Scan for the cell matching the given text and deliver its (X, Y) coordinate at center. 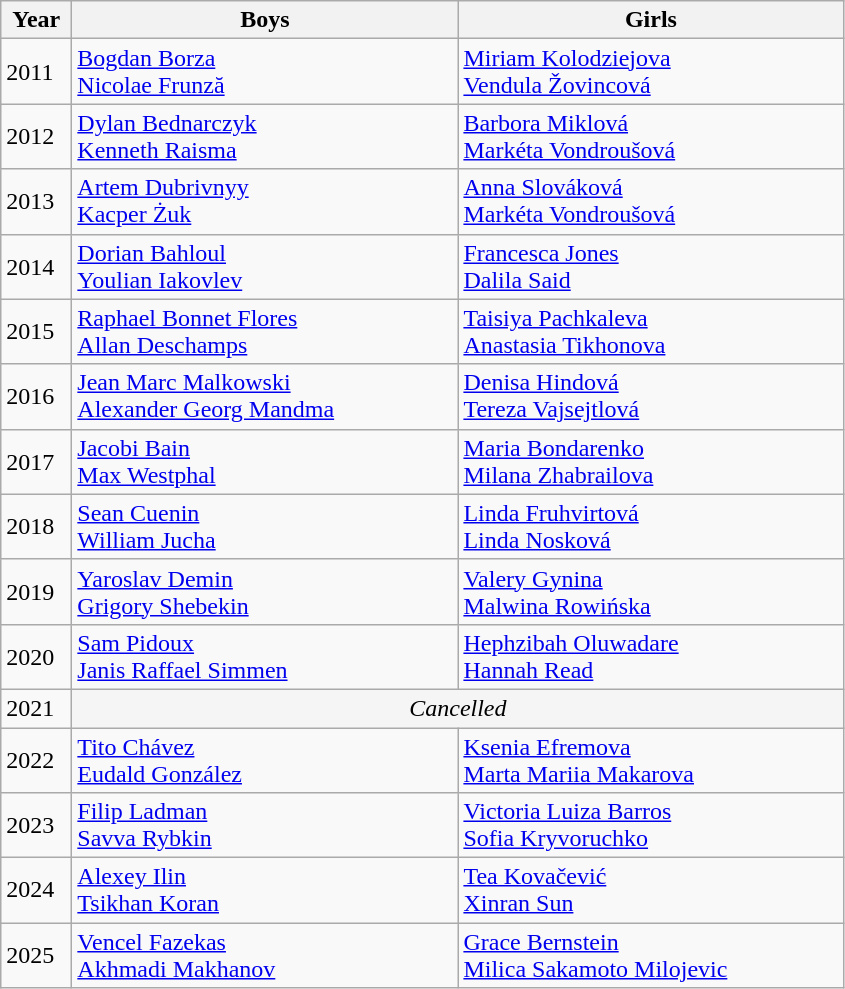
Girls (651, 20)
2013 (36, 202)
Jean Marc Malkowski Alexander Georg Mandma (265, 396)
2017 (36, 462)
Miriam Kolodziejova Vendula Žovincová (651, 72)
Ksenia Efremova Marta Mariia Makarova (651, 760)
2022 (36, 760)
2012 (36, 136)
Boys (265, 20)
Sean Cuenin William Jucha (265, 526)
Linda Fruhvirtová Linda Nosková (651, 526)
2011 (36, 72)
Victoria Luiza Barros Sofia Kryvoruchko (651, 826)
Dylan Bednarczyk Kenneth Raisma (265, 136)
Tito Chávez Eudald González (265, 760)
Valery Gynina Malwina Rowińska (651, 592)
2015 (36, 332)
Alexey Ilin Tsikhan Koran (265, 890)
Dorian Bahloul Youlian Iakovlev (265, 266)
Hephzibah Oluwadare Hannah Read (651, 656)
Maria Bondarenko Milana Zhabrailova (651, 462)
2021 (36, 708)
Sam Pidoux Janis Raffael Simmen (265, 656)
2016 (36, 396)
2023 (36, 826)
2025 (36, 956)
Barbora Miklová Markéta Vondroušová (651, 136)
Grace Bernstein Milica Sakamoto Milojevic (651, 956)
Francesca Jones Dalila Said (651, 266)
Anna Slováková Markéta Vondroušová (651, 202)
Tea Kovačević Xinran Sun (651, 890)
Jacobi Bain Max Westphal (265, 462)
Year (36, 20)
Denisa Hindová Tereza Vajsejtlová (651, 396)
Yaroslav Demin Grigory Shebekin (265, 592)
Cancelled (458, 708)
2018 (36, 526)
Filip Ladman Savva Rybkin (265, 826)
Vencel Fazekas Akhmadi Makhanov (265, 956)
2019 (36, 592)
Taisiya Pachkaleva Anastasia Tikhonova (651, 332)
2020 (36, 656)
2024 (36, 890)
Raphael Bonnet Flores Allan Deschamps (265, 332)
Bogdan Borza Nicolae Frunză (265, 72)
Artem Dubrivnyy Kacper Żuk (265, 202)
2014 (36, 266)
